Detect which cell encompasses the target text, then output its [X, Y] center coordinate. 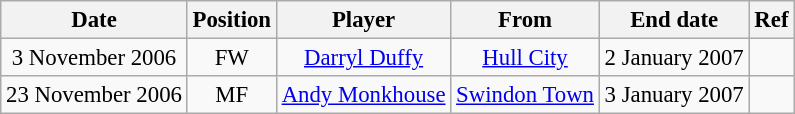
End date [674, 20]
MF [232, 95]
Andy Monkhouse [363, 95]
3 November 2006 [94, 58]
Position [232, 20]
Swindon Town [525, 95]
Hull City [525, 58]
Date [94, 20]
3 January 2007 [674, 95]
2 January 2007 [674, 58]
Player [363, 20]
FW [232, 58]
23 November 2006 [94, 95]
Darryl Duffy [363, 58]
Ref [772, 20]
From [525, 20]
